Provide the [x, y] coordinate of the cell's center where the given text is located.  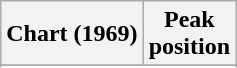
Peak position [189, 34]
Chart (1969) [72, 34]
